Search for the cell housing the specified text and yield its [X, Y] center coordinate. 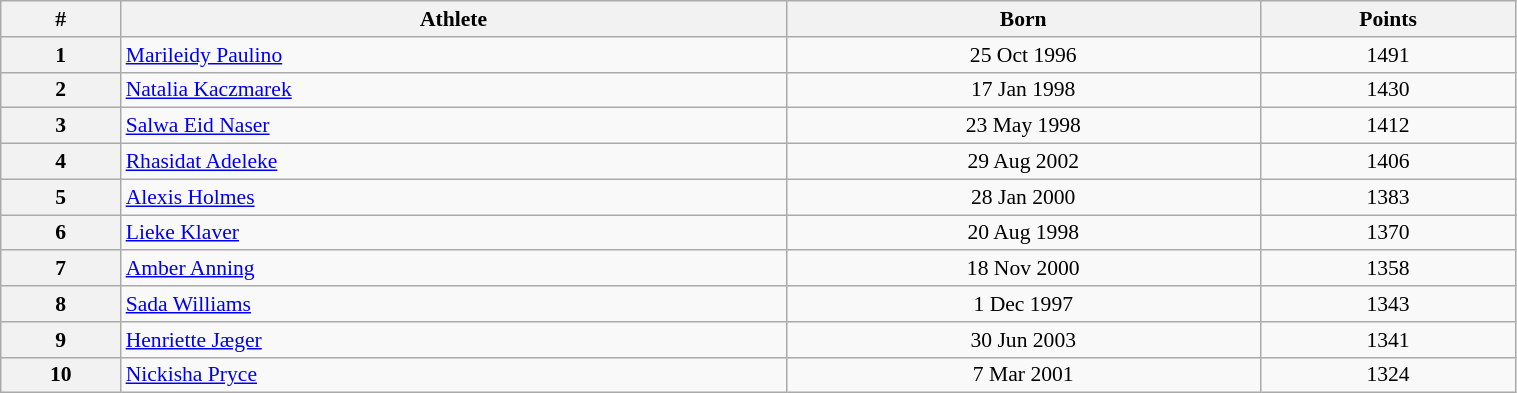
1383 [1388, 197]
Marileidy Paulino [454, 55]
17 Jan 1998 [1023, 90]
5 [61, 197]
Henriette Jæger [454, 340]
25 Oct 1996 [1023, 55]
Sada Williams [454, 304]
1343 [1388, 304]
Points [1388, 19]
4 [61, 162]
30 Jun 2003 [1023, 340]
1358 [1388, 269]
Salwa Eid Naser [454, 126]
18 Nov 2000 [1023, 269]
1491 [1388, 55]
1324 [1388, 375]
9 [61, 340]
Alexis Holmes [454, 197]
1430 [1388, 90]
10 [61, 375]
# [61, 19]
Amber Anning [454, 269]
29 Aug 2002 [1023, 162]
23 May 1998 [1023, 126]
28 Jan 2000 [1023, 197]
8 [61, 304]
1412 [1388, 126]
7 Mar 2001 [1023, 375]
Athlete [454, 19]
6 [61, 233]
3 [61, 126]
7 [61, 269]
Rhasidat Adeleke [454, 162]
1 [61, 55]
2 [61, 90]
Born [1023, 19]
Natalia Kaczmarek [454, 90]
20 Aug 1998 [1023, 233]
1341 [1388, 340]
1406 [1388, 162]
1 Dec 1997 [1023, 304]
Nickisha Pryce [454, 375]
Lieke Klaver [454, 233]
1370 [1388, 233]
